Scan for the cell matching the given text and deliver its [x, y] coordinate at center. 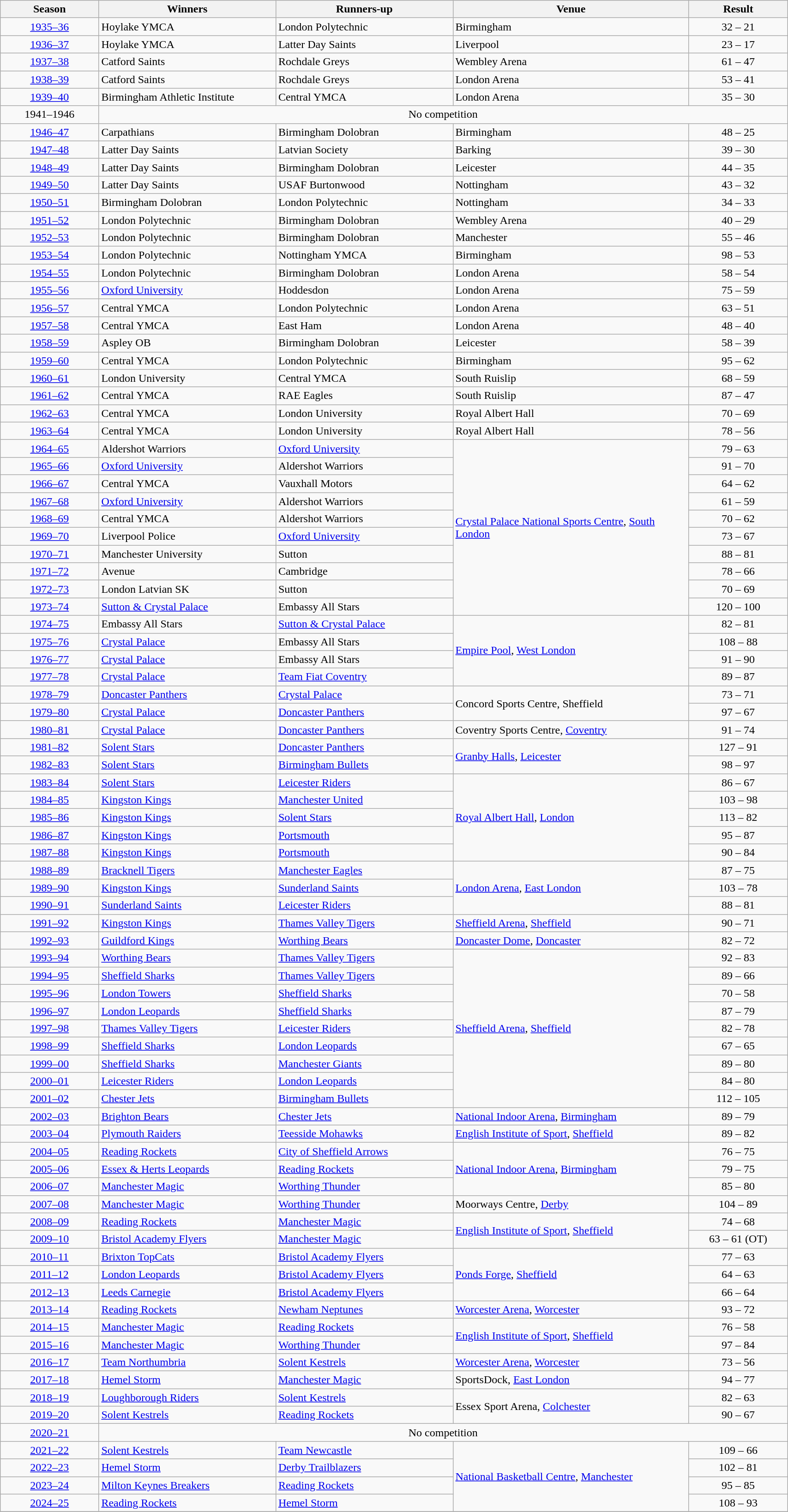
35 – 30 [738, 97]
1989–90 [50, 888]
93 – 72 [738, 1309]
64 – 63 [738, 1274]
70 – 62 [738, 519]
2016–17 [50, 1362]
2009–10 [50, 1239]
Vauxhall Motors [364, 483]
77 – 63 [738, 1257]
89 – 82 [738, 1134]
53 – 41 [738, 79]
1978–79 [50, 694]
Team Northumbria [187, 1362]
1972–73 [50, 589]
78 – 66 [738, 572]
1984–85 [50, 800]
Avenue [187, 572]
Essex Sport Arena, Colchester [571, 1406]
Hoddesdon [364, 290]
95 – 87 [738, 835]
66 – 64 [738, 1292]
2024–25 [50, 1503]
97 – 84 [738, 1345]
91 – 74 [738, 729]
1959–60 [50, 361]
76 – 75 [738, 1151]
120 – 100 [738, 607]
Liverpool Police [187, 536]
1966–67 [50, 483]
102 – 81 [738, 1468]
48 – 40 [738, 325]
Derby Trailblazers [364, 1468]
1964–65 [50, 448]
1958–59 [50, 343]
1955–56 [50, 290]
1992–93 [50, 940]
73 – 56 [738, 1362]
1985–86 [50, 818]
1994–95 [50, 976]
1948–49 [50, 167]
Doncaster Dome, Doncaster [571, 940]
55 – 46 [738, 238]
Plymouth Raiders [187, 1134]
58 – 39 [738, 343]
Cambridge [364, 572]
1963–64 [50, 431]
1938–39 [50, 79]
Leeds Carnegie [187, 1292]
86 – 67 [738, 783]
1951–52 [50, 220]
East Ham [364, 325]
Newham Neptunes [364, 1309]
1987–88 [50, 853]
1946–47 [50, 132]
63 – 61 (OT) [738, 1239]
2014–15 [50, 1327]
79 – 75 [738, 1169]
1947–48 [50, 150]
2019–20 [50, 1415]
1937–38 [50, 62]
2000–01 [50, 1081]
82 – 63 [738, 1398]
95 – 85 [738, 1485]
2011–12 [50, 1274]
London Arena, East London [571, 888]
1969–70 [50, 536]
RAE Eagles [364, 396]
1996–97 [50, 1011]
Brixton TopCats [187, 1257]
2012–13 [50, 1292]
94 – 77 [738, 1380]
90 – 84 [738, 853]
Teesside Mohawks [364, 1134]
Brighton Bears [187, 1116]
Coventry Sports Centre, Coventry [571, 729]
Manchester Giants [364, 1063]
2017–18 [50, 1380]
73 – 71 [738, 694]
2020–21 [50, 1433]
1967–68 [50, 501]
1952–53 [50, 238]
127 – 91 [738, 747]
Granby Halls, Leicester [571, 756]
Runners-up [364, 9]
89 – 66 [738, 976]
2004–05 [50, 1151]
63 – 51 [738, 308]
Team Fiat Coventry [364, 677]
1960–61 [50, 378]
1976–77 [50, 659]
National Basketball Centre, Manchester [571, 1476]
1982–83 [50, 765]
91 – 70 [738, 466]
1973–74 [50, 607]
1971–72 [50, 572]
Aspley OB [187, 343]
Venue [571, 9]
79 – 63 [738, 448]
113 – 82 [738, 818]
90 – 71 [738, 923]
2023–24 [50, 1485]
Empire Pool, West London [571, 651]
73 – 67 [738, 536]
London Latvian SK [187, 589]
61 – 47 [738, 62]
1968–69 [50, 519]
98 – 97 [738, 765]
90 – 67 [738, 1415]
108 – 88 [738, 642]
2002–03 [50, 1116]
2013–14 [50, 1309]
58 – 54 [738, 273]
76 – 58 [738, 1327]
67 – 65 [738, 1046]
Bracknell Tigers [187, 870]
2010–11 [50, 1257]
32 – 21 [738, 27]
2005–06 [50, 1169]
82 – 72 [738, 940]
78 – 56 [738, 431]
61 – 59 [738, 501]
Nottingham YMCA [364, 255]
82 – 81 [738, 624]
95 – 62 [738, 361]
40 – 29 [738, 220]
87 – 79 [738, 1011]
SportsDock, East London [571, 1380]
1953–54 [50, 255]
1995–96 [50, 993]
2021–22 [50, 1450]
Carpathians [187, 132]
2018–19 [50, 1398]
Manchester University [187, 554]
1980–81 [50, 729]
82 – 78 [738, 1028]
Loughborough Riders [187, 1398]
87 – 75 [738, 870]
2001–02 [50, 1099]
75 – 59 [738, 290]
Barking [571, 150]
USAF Burtonwood [364, 185]
1979–80 [50, 712]
2006–07 [50, 1187]
1974–75 [50, 624]
1999–00 [50, 1063]
91 – 90 [738, 659]
Essex & Herts Leopards [187, 1169]
48 – 25 [738, 132]
70 – 58 [738, 993]
1957–58 [50, 325]
104 – 89 [738, 1204]
87 – 47 [738, 396]
Manchester United [364, 800]
London Towers [187, 993]
64 – 62 [738, 483]
109 – 66 [738, 1450]
1935–36 [50, 27]
89 – 80 [738, 1063]
Season [50, 9]
1939–40 [50, 97]
43 – 32 [738, 185]
1998–99 [50, 1046]
2015–16 [50, 1345]
89 – 79 [738, 1116]
44 – 35 [738, 167]
1936–37 [50, 44]
1962–63 [50, 413]
1941–1946 [50, 114]
92 – 83 [738, 958]
2022–23 [50, 1468]
Manchester [571, 238]
1949–50 [50, 185]
City of Sheffield Arrows [364, 1151]
1950–51 [50, 202]
Latvian Society [364, 150]
103 – 78 [738, 888]
1956–57 [50, 308]
Royal Albert Hall, London [571, 818]
103 – 98 [738, 800]
1986–87 [50, 835]
89 – 87 [738, 677]
Winners [187, 9]
Result [738, 9]
1975–76 [50, 642]
85 – 80 [738, 1187]
1988–89 [50, 870]
Concord Sports Centre, Sheffield [571, 703]
Moorways Centre, Derby [571, 1204]
2007–08 [50, 1204]
Team Newcastle [364, 1450]
Liverpool [571, 44]
1961–62 [50, 396]
1954–55 [50, 273]
98 – 53 [738, 255]
112 – 105 [738, 1099]
Birmingham Athletic Institute [187, 97]
1990–91 [50, 905]
84 – 80 [738, 1081]
1997–98 [50, 1028]
1981–82 [50, 747]
Milton Keynes Breakers [187, 1485]
39 – 30 [738, 150]
23 – 17 [738, 44]
1991–92 [50, 923]
68 – 59 [738, 378]
2008–09 [50, 1222]
1965–66 [50, 466]
Crystal Palace National Sports Centre, South London [571, 527]
1970–71 [50, 554]
74 – 68 [738, 1222]
34 – 33 [738, 202]
Manchester Eagles [364, 870]
1983–84 [50, 783]
97 – 67 [738, 712]
1993–94 [50, 958]
1977–78 [50, 677]
2003–04 [50, 1134]
Ponds Forge, Sheffield [571, 1274]
Guildford Kings [187, 940]
108 – 93 [738, 1503]
